Return [X, Y] of the center of cell containing provided text 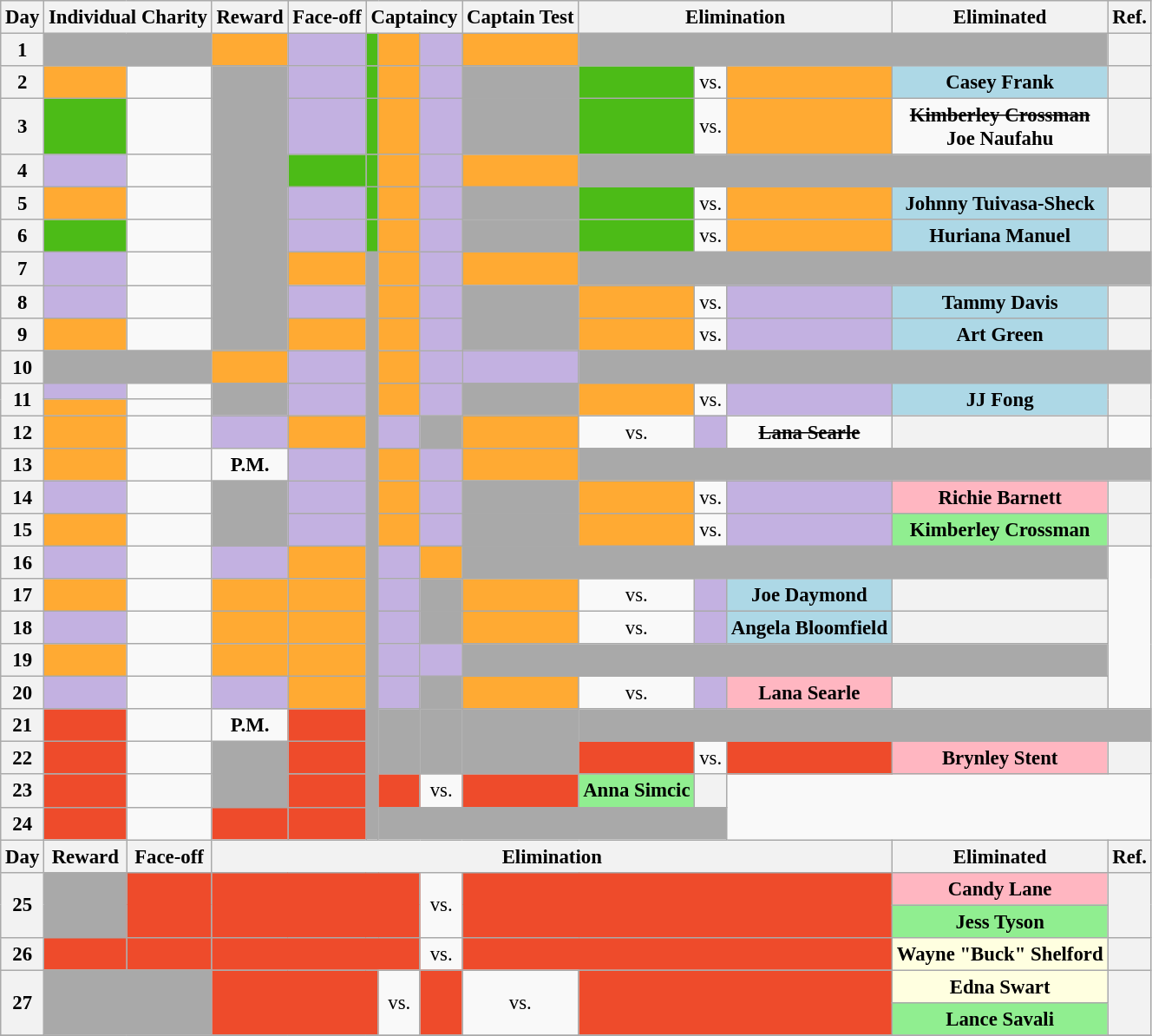
Joe Daymond [808, 595]
16 [23, 562]
7 [23, 269]
Edna Swart [999, 987]
27 [23, 1003]
23 [23, 791]
Art Green [999, 334]
19 [23, 660]
22 [23, 758]
Kimberley CrossmanJoe Naufahu [999, 127]
Lance Savali [999, 1020]
20 [23, 693]
Candy Lane [999, 888]
8 [23, 302]
18 [23, 628]
13 [23, 465]
Casey Frank [999, 82]
2 [23, 82]
1 [23, 50]
5 [23, 204]
10 [23, 367]
Individual Charity [128, 17]
Jess Tyson [999, 921]
JJ Fong [999, 399]
24 [23, 823]
Brynley Stent [999, 758]
11 [23, 399]
4 [23, 171]
Huriana Manuel [999, 237]
Anna Simcic [637, 791]
Kimberley Crossman [999, 530]
Richie Barnett [999, 497]
14 [23, 497]
9 [23, 334]
3 [23, 127]
Captaincy [415, 17]
25 [23, 904]
12 [23, 432]
26 [23, 954]
15 [23, 530]
Johnny Tuivasa-Sheck [999, 204]
17 [23, 595]
6 [23, 237]
21 [23, 725]
Wayne "Buck" Shelford [999, 954]
Tammy Davis [999, 302]
Angela Bloomfield [808, 628]
Captain Test [520, 17]
